Return [x, y] of the center of cell containing provided text 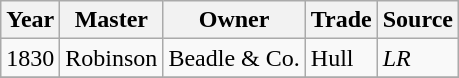
Master [112, 20]
Year [30, 20]
LR [418, 58]
1830 [30, 58]
Beadle & Co. [234, 58]
Owner [234, 20]
Trade [341, 20]
Robinson [112, 58]
Source [418, 20]
Hull [341, 58]
